Determine the [X, Y] coordinate at the center of the cell enclosing the given text.  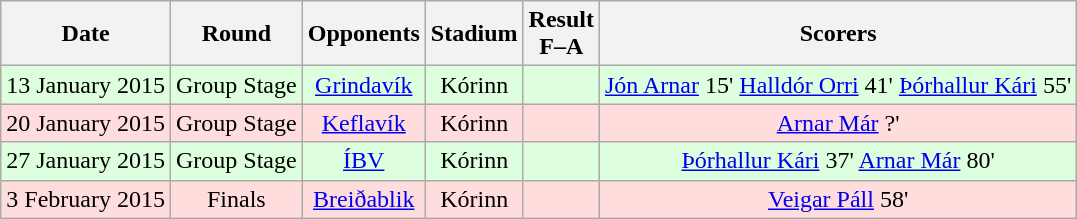
20 January 2015 [86, 123]
ÍBV [364, 161]
Þórhallur Kári 37' Arnar Már 80' [838, 161]
Finals [236, 199]
Grindavík [364, 85]
27 January 2015 [86, 161]
Jón Arnar 15' Halldór Orri 41' Þórhallur Kári 55' [838, 85]
Arnar Már ?' [838, 123]
Keflavík [364, 123]
Scorers [838, 34]
ResultF–A [561, 34]
Round [236, 34]
13 January 2015 [86, 85]
Stadium [474, 34]
3 February 2015 [86, 199]
Date [86, 34]
Breiðablik [364, 199]
Veigar Páll 58' [838, 199]
Opponents [364, 34]
